Search for the cell housing the specified text and yield its [X, Y] center coordinate. 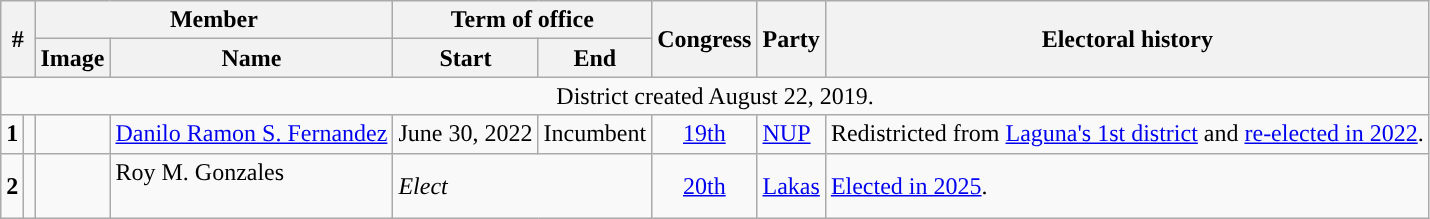
Electoral history [1127, 39]
NUP [791, 134]
Term of office [522, 20]
1 [12, 134]
Image [72, 58]
Start [466, 58]
Congress [704, 39]
Elect [522, 186]
Name [252, 58]
# [18, 39]
2 [12, 186]
Elected in 2025. [1127, 186]
20th [704, 186]
Redistricted from Laguna's 1st district and re-elected in 2022. [1127, 134]
Roy M. Gonzales [252, 186]
Party [791, 39]
June 30, 2022 [466, 134]
Lakas [791, 186]
19th [704, 134]
Incumbent [595, 134]
Danilo Ramon S. Fernandez [252, 134]
District created August 22, 2019. [716, 96]
Member [214, 20]
End [595, 58]
